Determine the (X, Y) coordinate at the center of the cell enclosing the given text.  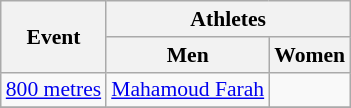
Event (54, 36)
Women (310, 55)
800 metres (54, 90)
Men (188, 55)
Athletes (228, 19)
Mahamoud Farah (188, 90)
